Detect which cell encompasses the target text, then output its [X, Y] center coordinate. 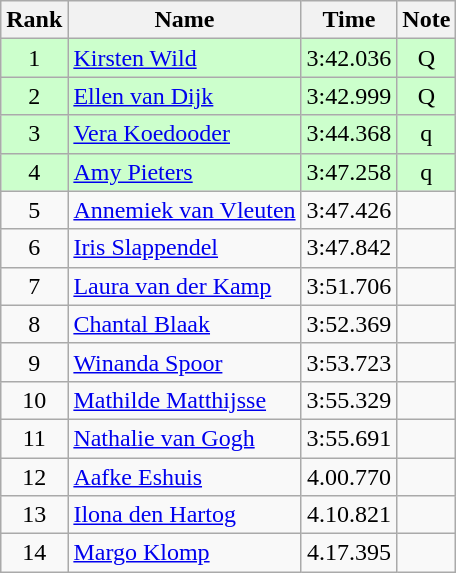
Mathilde Matthijsse [184, 400]
Rank [34, 20]
12 [34, 477]
Ellen van Dijk [184, 96]
3:55.691 [349, 438]
11 [34, 438]
Ilona den Hartog [184, 515]
Aafke Eshuis [184, 477]
Vera Koedooder [184, 134]
5 [34, 210]
9 [34, 362]
8 [34, 324]
Margo Klomp [184, 553]
10 [34, 400]
4.10.821 [349, 515]
2 [34, 96]
7 [34, 286]
4 [34, 172]
Nathalie van Gogh [184, 438]
3:47.258 [349, 172]
3:55.329 [349, 400]
Note [426, 20]
Name [184, 20]
Kirsten Wild [184, 58]
13 [34, 515]
Laura van der Kamp [184, 286]
Amy Pieters [184, 172]
3:47.426 [349, 210]
4.00.770 [349, 477]
4.17.395 [349, 553]
Winanda Spoor [184, 362]
3:42.999 [349, 96]
Annemiek van Vleuten [184, 210]
6 [34, 248]
3:44.368 [349, 134]
Time [349, 20]
3 [34, 134]
Iris Slappendel [184, 248]
3:52.369 [349, 324]
3:53.723 [349, 362]
1 [34, 58]
3:42.036 [349, 58]
Chantal Blaak [184, 324]
3:47.842 [349, 248]
3:51.706 [349, 286]
14 [34, 553]
